Find where the given text appears and provide that cell's center as (x, y) coordinate. 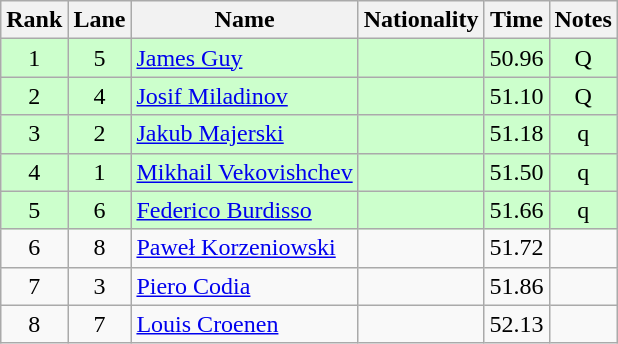
Notes (583, 20)
Rank (34, 20)
51.50 (516, 172)
51.86 (516, 286)
52.13 (516, 324)
Name (244, 20)
50.96 (516, 58)
51.10 (516, 96)
James Guy (244, 58)
Time (516, 20)
51.66 (516, 210)
Louis Croenen (244, 324)
Federico Burdisso (244, 210)
Piero Codia (244, 286)
51.72 (516, 248)
51.18 (516, 134)
Lane (100, 20)
Jakub Majerski (244, 134)
Mikhail Vekovishchev (244, 172)
Paweł Korzeniowski (244, 248)
Josif Miladinov (244, 96)
Nationality (421, 20)
